Scan for the cell matching the given text and deliver its [x, y] coordinate at center. 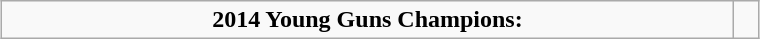
2014 Young Guns Champions: [368, 20]
